Capture the cell that displays the provided text and extract its (x, y) central coordinate. 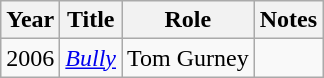
Year (30, 20)
2006 (30, 58)
Tom Gurney (188, 58)
Bully (91, 58)
Title (91, 20)
Notes (288, 20)
Role (188, 20)
